From the cell containing the given text, extract its center point as [X, Y] coordinate. 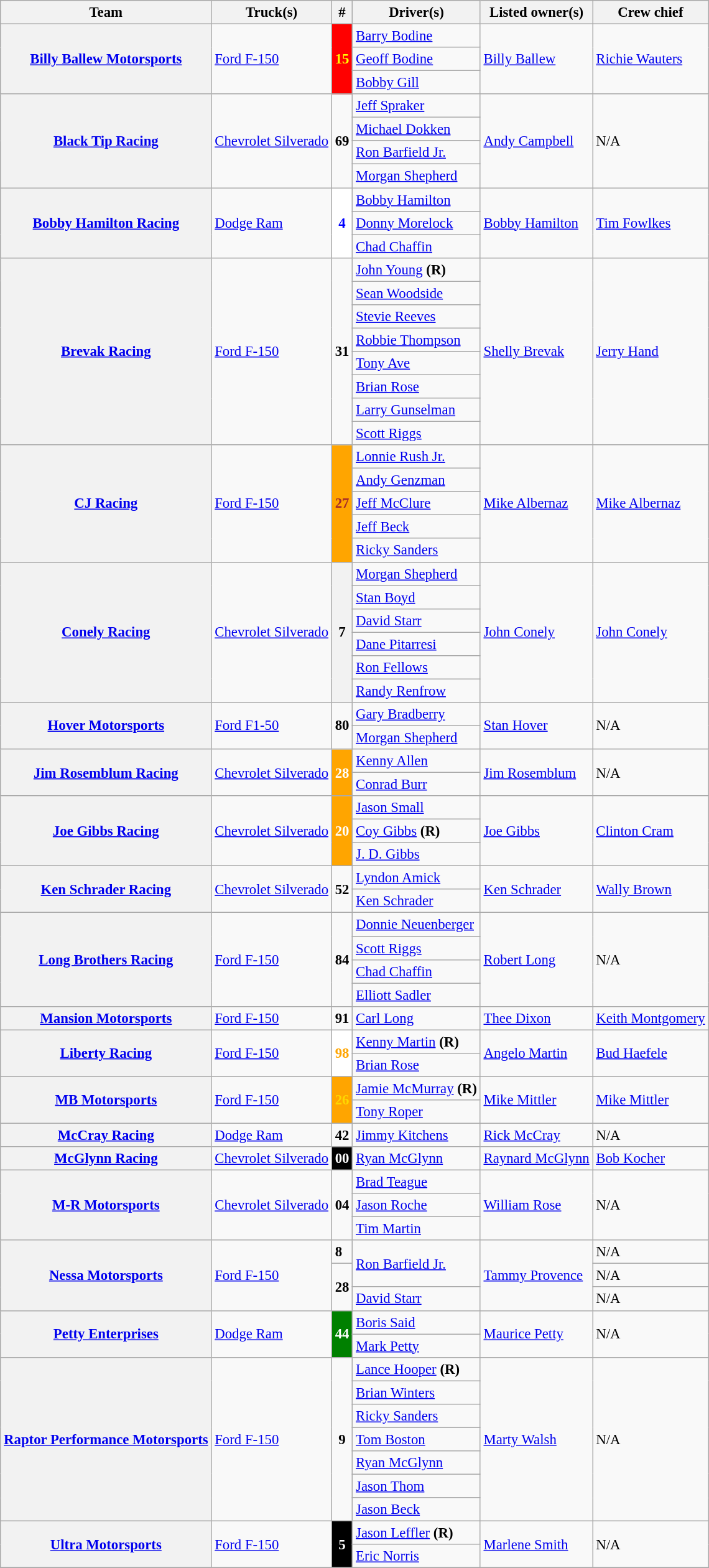
Angelo Martin [536, 1053]
Marlene Smith [536, 1544]
Driver(s) [417, 12]
Lonnie Rush Jr. [417, 457]
Shelly Brevak [536, 351]
Gary Bradberry [417, 714]
Hover Motorsports [106, 726]
Coy Gibbs (R) [417, 831]
Crew chief [651, 12]
Carl Long [417, 1018]
Bobby Hamilton Racing [106, 223]
44 [342, 1334]
27 [342, 503]
Jason Thom [417, 1486]
4 [342, 223]
Kenny Martin (R) [417, 1042]
Elliott Sadler [417, 995]
15 [342, 60]
McCray Racing [106, 1135]
John Young (R) [417, 269]
Ultra Motorsports [106, 1544]
8 [342, 1252]
91 [342, 1018]
7 [342, 632]
Listed owner(s) [536, 12]
Marty Walsh [536, 1439]
Robbie Thompson [417, 340]
69 [342, 141]
J. D. Gibbs [417, 854]
Sean Woodside [417, 293]
Tim Martin [417, 1229]
Long Brothers Racing [106, 959]
Raptor Performance Motorsports [106, 1439]
Tony Roper [417, 1112]
00 [342, 1159]
Jason Leffler (R) [417, 1533]
5 [342, 1544]
Kenny Allen [417, 761]
Maurice Petty [536, 1334]
Michael Dokken [417, 129]
Jimmy Kitchens [417, 1135]
Donnie Neuenberger [417, 925]
Brevak Racing [106, 351]
52 [342, 890]
Larry Gunselman [417, 410]
Jamie McMurray (R) [417, 1088]
80 [342, 726]
Jason Roche [417, 1205]
Wally Brown [651, 890]
Jason Small [417, 808]
Jim Rosemblum Racing [106, 773]
Dane Pitarresi [417, 644]
Truck(s) [271, 12]
Keith Montgomery [651, 1018]
Lyndon Amick [417, 878]
Raynard McGlynn [536, 1159]
# [342, 12]
9 [342, 1439]
Bobby Gill [417, 83]
20 [342, 831]
Nessa Motorsports [106, 1276]
Andy Campbell [536, 141]
Jason Beck [417, 1510]
Tom Boston [417, 1439]
Robert Long [536, 959]
Mark Petty [417, 1346]
Bob Kocher [651, 1159]
26 [342, 1100]
Jim Rosemblum [536, 773]
Conrad Burr [417, 785]
Barry Bodine [417, 36]
Ford F1-50 [271, 726]
Jerry Hand [651, 351]
Conely Racing [106, 632]
Stan Boyd [417, 597]
31 [342, 351]
Clinton Cram [651, 831]
Lance Hooper (R) [417, 1369]
MB Motorsports [106, 1100]
Stevie Reeves [417, 317]
Jeff Beck [417, 527]
Randy Renfrow [417, 691]
Rick McCray [536, 1135]
Mansion Motorsports [106, 1018]
Jeff Spraker [417, 106]
Team [106, 12]
Donny Morelock [417, 223]
Petty Enterprises [106, 1334]
Billy Ballew [536, 60]
Billy Ballew Motorsports [106, 60]
Eric Norris [417, 1556]
Stan Hover [536, 726]
Tim Fowlkes [651, 223]
Jeff McClure [417, 503]
Brian Winters [417, 1393]
McGlynn Racing [106, 1159]
04 [342, 1206]
M-R Motorsports [106, 1206]
Joe Gibbs [536, 831]
Tammy Provence [536, 1276]
Joe Gibbs Racing [106, 831]
Black Tip Racing [106, 141]
Richie Wauters [651, 60]
Andy Genzman [417, 480]
Bud Haefele [651, 1053]
Brad Teague [417, 1182]
Liberty Racing [106, 1053]
Tony Ave [417, 363]
Ron Fellows [417, 668]
Thee Dixon [536, 1018]
Boris Said [417, 1322]
84 [342, 959]
98 [342, 1053]
CJ Racing [106, 503]
42 [342, 1135]
Ken Schrader Racing [106, 890]
Geoff Bodine [417, 59]
William Rose [536, 1206]
